Determine the [x, y] coordinate at the center of the cell enclosing the given text.  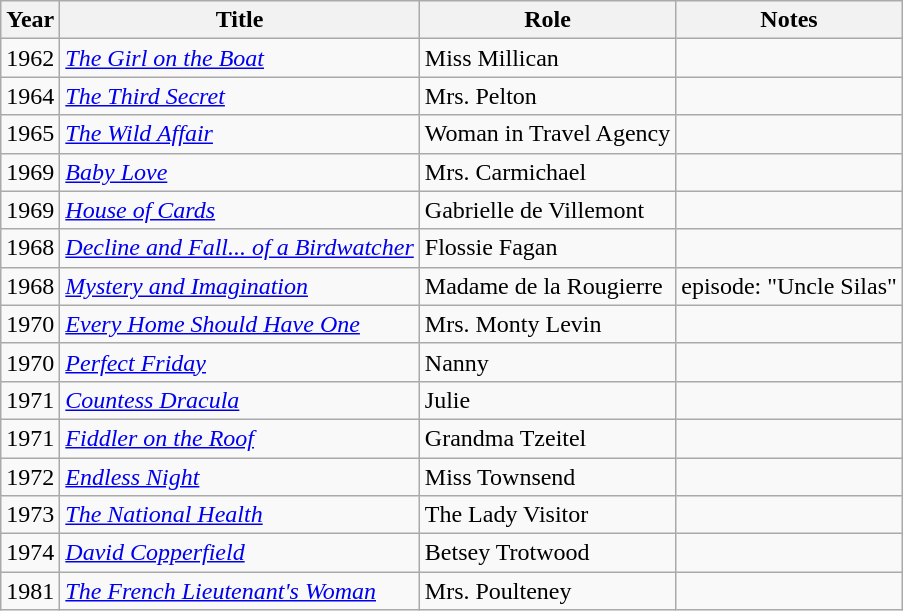
House of Cards [240, 210]
Julie [547, 400]
Madame de la Rougierre [547, 286]
episode: "Uncle Silas" [790, 286]
Mystery and Imagination [240, 286]
The Lady Visitor [547, 515]
The National Health [240, 515]
Endless Night [240, 477]
Grandma Tzeitel [547, 438]
Year [30, 20]
Nanny [547, 362]
Miss Townsend [547, 477]
Every Home Should Have One [240, 324]
Role [547, 20]
1974 [30, 553]
Woman in Travel Agency [547, 134]
1981 [30, 591]
Mrs. Monty Levin [547, 324]
Miss Millican [547, 58]
Title [240, 20]
Flossie Fagan [547, 248]
Gabrielle de Villemont [547, 210]
Fiddler on the Roof [240, 438]
Notes [790, 20]
The Third Secret [240, 96]
1964 [30, 96]
Countess Dracula [240, 400]
1973 [30, 515]
Mrs. Carmichael [547, 172]
The French Lieutenant's Woman [240, 591]
Baby Love [240, 172]
1965 [30, 134]
The Wild Affair [240, 134]
1972 [30, 477]
Betsey Trotwood [547, 553]
Mrs. Pelton [547, 96]
Mrs. Poulteney [547, 591]
David Copperfield [240, 553]
The Girl on the Boat [240, 58]
Perfect Friday [240, 362]
Decline and Fall... of a Birdwatcher [240, 248]
1962 [30, 58]
